Output the (x, y) coordinate of the center of the cell containing the given text.  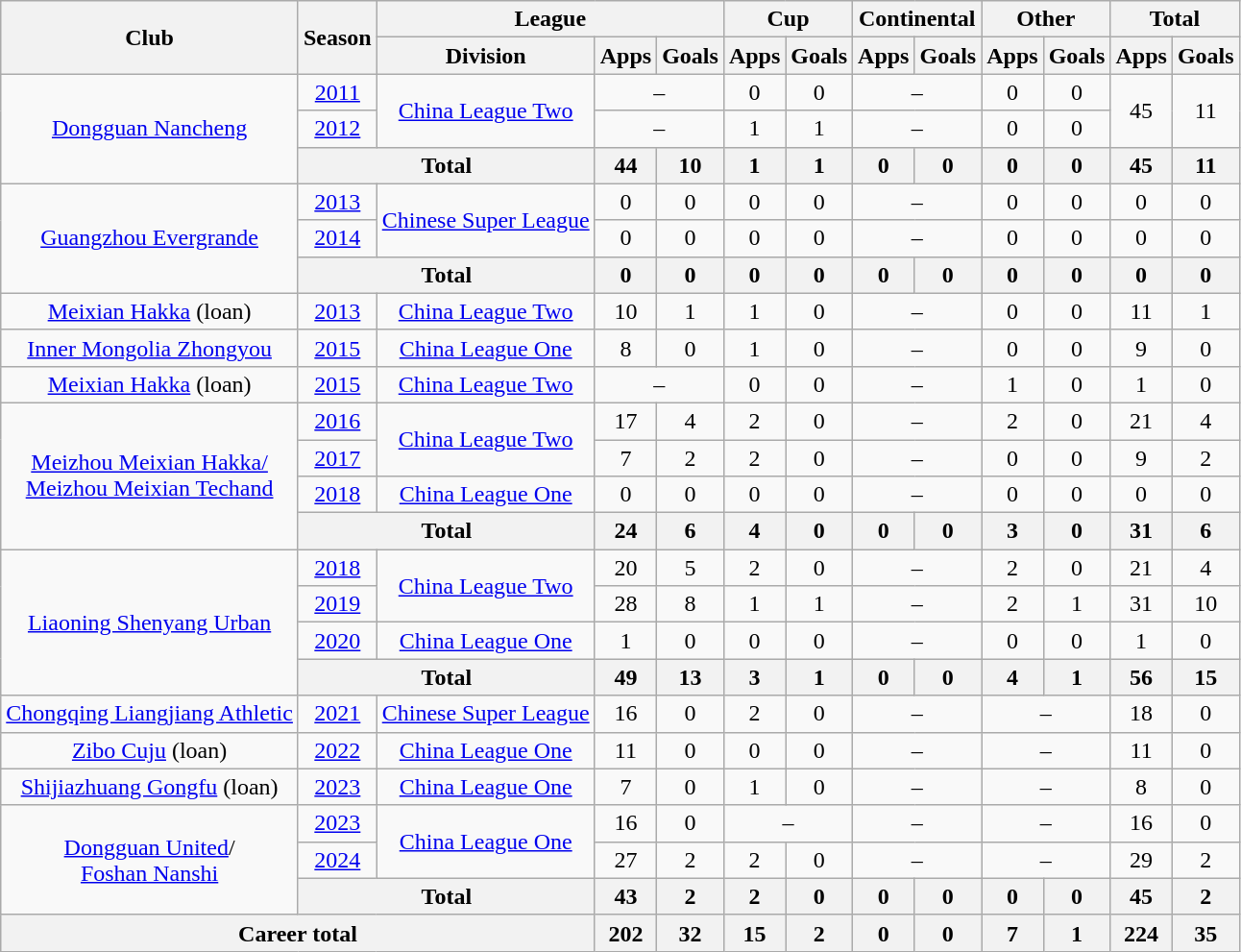
56 (1141, 677)
League (549, 19)
Other (1046, 19)
Dongguan United/Foshan Nanshi (150, 860)
Career total (298, 933)
Meizhou Meixian Hakka/Meizhou Meixian Techand (150, 476)
24 (625, 531)
28 (625, 604)
Liaoning Shenyang Urban (150, 622)
Chongqing Liangjiang Athletic (150, 714)
2016 (337, 421)
Inner Mongolia Zhongyou (150, 348)
43 (625, 896)
44 (625, 165)
Shijiazhuang Gongfu (loan) (150, 787)
2019 (337, 604)
Dongguan Nancheng (150, 129)
49 (625, 677)
5 (691, 568)
35 (1205, 933)
13 (691, 677)
Division (486, 56)
Continental (917, 19)
2017 (337, 458)
2011 (337, 92)
2012 (337, 129)
29 (1141, 860)
32 (691, 933)
2020 (337, 641)
Cup (788, 19)
2014 (337, 238)
Club (150, 37)
Guangzhou Evergrande (150, 238)
Zibo Cuju (loan) (150, 750)
2022 (337, 750)
20 (625, 568)
202 (625, 933)
Season (337, 37)
224 (1141, 933)
27 (625, 860)
18 (1141, 714)
2024 (337, 860)
2021 (337, 714)
17 (625, 421)
